Extract the [x, y] coordinate from the center of the cell holding the provided text.  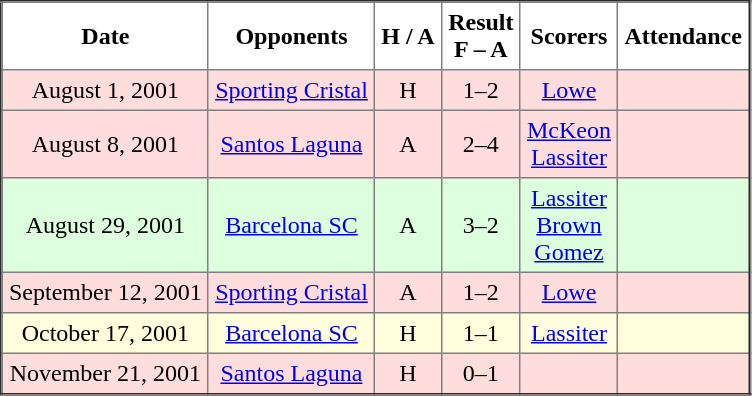
1–1 [480, 333]
October 17, 2001 [106, 333]
2–4 [480, 144]
H / A [408, 36]
Lassiter Brown Gomez [568, 225]
Attendance [684, 36]
August 1, 2001 [106, 90]
Lassiter [568, 333]
3–2 [480, 225]
ResultF – A [480, 36]
Opponents [291, 36]
McKeon Lassiter [568, 144]
0–1 [480, 374]
Scorers [568, 36]
August 29, 2001 [106, 225]
November 21, 2001 [106, 374]
September 12, 2001 [106, 292]
August 8, 2001 [106, 144]
Date [106, 36]
